Output the [x, y] coordinate of the center of the cell containing the given text.  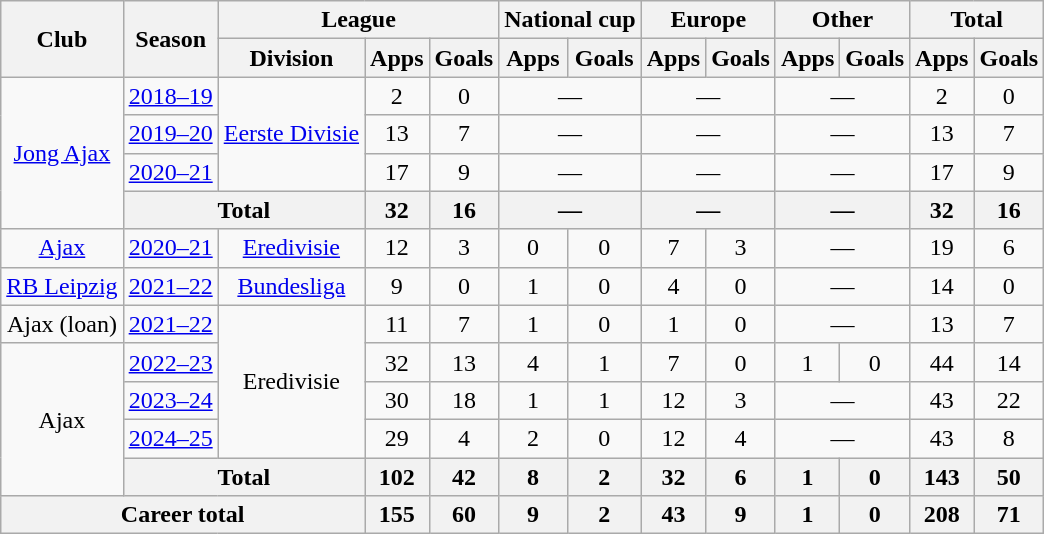
42 [464, 477]
22 [1009, 400]
Club [62, 39]
155 [397, 515]
50 [1009, 477]
18 [464, 400]
Jong Ajax [62, 153]
2022–23 [170, 362]
Division [291, 58]
Bundesliga [291, 286]
Career total [183, 515]
29 [397, 438]
2019–20 [170, 134]
RB Leipzig [62, 286]
2023–24 [170, 400]
Europe [708, 20]
National cup [570, 20]
30 [397, 400]
102 [397, 477]
19 [942, 248]
League [358, 20]
44 [942, 362]
143 [942, 477]
11 [397, 324]
71 [1009, 515]
2024–25 [170, 438]
Ajax (loan) [62, 324]
Other [842, 20]
60 [464, 515]
208 [942, 515]
Eerste Divisie [291, 134]
Season [170, 39]
2018–19 [170, 96]
